Pinpoint the cell where the given text exists, returning its (X, Y) midpoint coordinate. 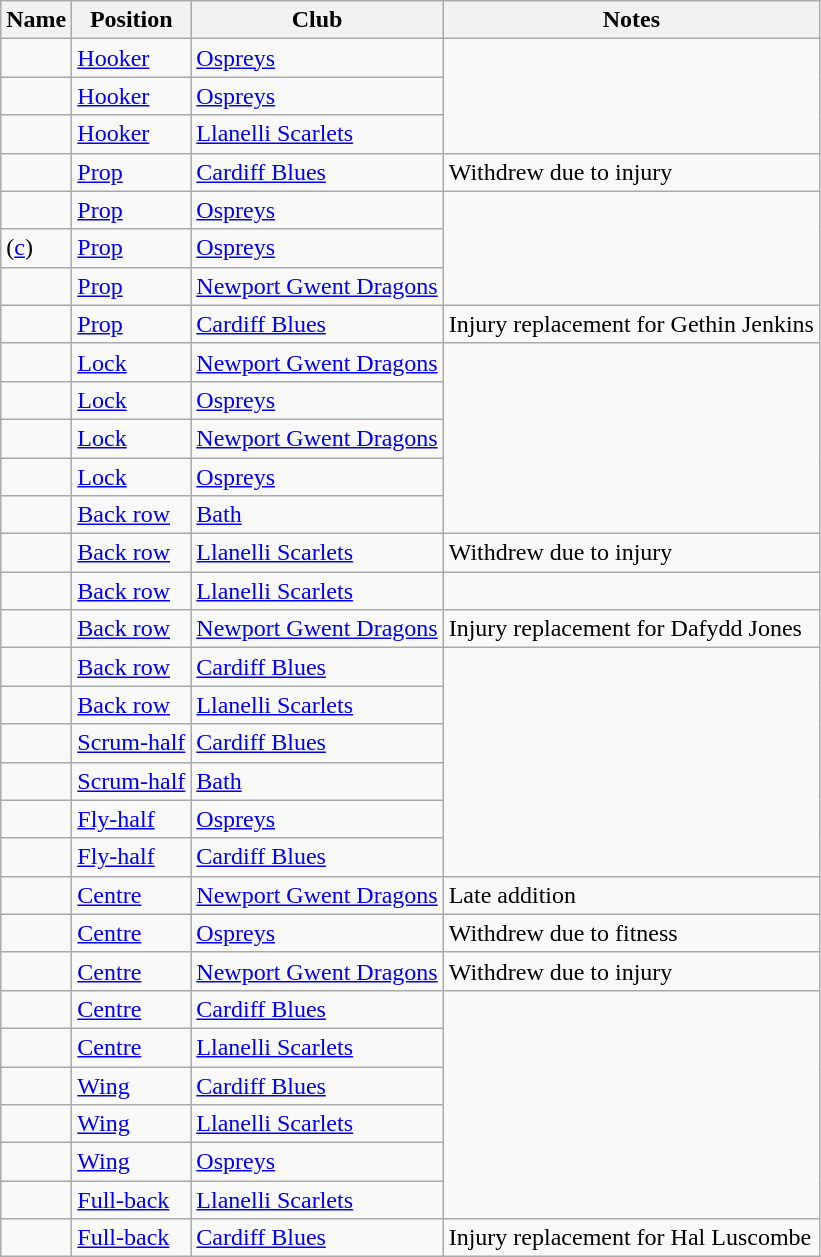
(c) (36, 248)
Withdrew due to fitness (631, 933)
Late addition (631, 895)
Notes (631, 20)
Position (132, 20)
Name (36, 20)
Club (317, 20)
Injury replacement for Gethin Jenkins (631, 324)
Injury replacement for Dafydd Jones (631, 629)
Injury replacement for Hal Luscombe (631, 1238)
